Find where the given text appears and provide that cell's center as [X, Y] coordinate. 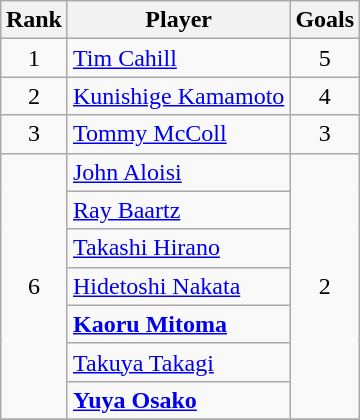
Rank [34, 20]
John Aloisi [178, 172]
Tommy McColl [178, 134]
Takuya Takagi [178, 362]
4 [325, 96]
6 [34, 286]
Player [178, 20]
Ray Baartz [178, 210]
Goals [325, 20]
5 [325, 58]
Tim Cahill [178, 58]
Takashi Hirano [178, 248]
Kunishige Kamamoto [178, 96]
1 [34, 58]
Hidetoshi Nakata [178, 286]
Kaoru Mitoma [178, 324]
Yuya Osako [178, 400]
